Locate the cell with the specified text and output its [X, Y] center coordinate. 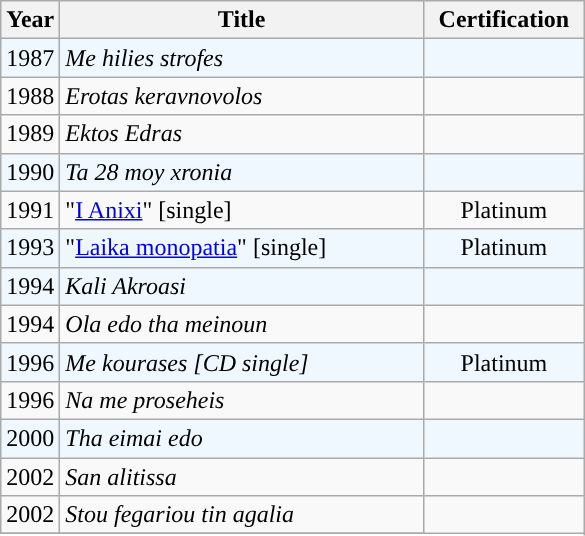
Me kourases [CD single] [242, 362]
1993 [30, 248]
Erotas keravnovolos [242, 96]
Year [30, 20]
Tha eimai edo [242, 438]
"I Anixi" [single] [242, 210]
Na me proseheis [242, 400]
1990 [30, 172]
Ola edo tha meinoun [242, 324]
Title [242, 20]
1991 [30, 210]
1987 [30, 58]
Ektos Edras [242, 134]
Certification [504, 20]
Ta 28 moy xronia [242, 172]
Stou fegariou tin agalia [242, 515]
"Laika monopatia" [single] [242, 248]
1989 [30, 134]
1988 [30, 96]
San alitissa [242, 477]
Kali Akroasi [242, 286]
Me hilies strofes [242, 58]
2000 [30, 438]
